Detect which cell encompasses the target text, then output its (X, Y) center coordinate. 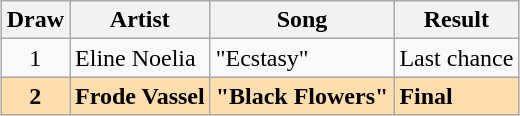
Last chance (456, 58)
Frode Vassel (140, 96)
Result (456, 20)
Artist (140, 20)
Final (456, 96)
Eline Noelia (140, 58)
1 (35, 58)
Draw (35, 20)
Song (302, 20)
"Black Flowers" (302, 96)
2 (35, 96)
"Ecstasy" (302, 58)
